Extract the [x, y] coordinate from the center of the cell holding the provided text.  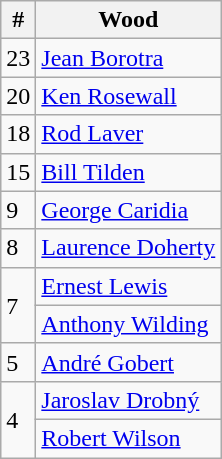
15 [18, 172]
Laurence Doherty [128, 248]
Bill Tilden [128, 172]
Wood [128, 20]
Rod Laver [128, 134]
# [18, 20]
Ernest Lewis [128, 286]
4 [18, 419]
23 [18, 58]
20 [18, 96]
Jean Borotra [128, 58]
7 [18, 305]
André Gobert [128, 362]
9 [18, 210]
5 [18, 362]
Jaroslav Drobný [128, 400]
18 [18, 134]
Ken Rosewall [128, 96]
George Caridia [128, 210]
8 [18, 248]
Robert Wilson [128, 438]
Anthony Wilding [128, 324]
